For the text-containing cell, return its midpoint in (x, y) coordinate format. 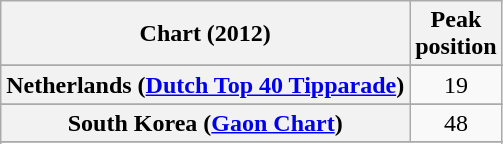
Chart (2012) (206, 34)
Netherlands (Dutch Top 40 Tipparade) (206, 85)
48 (456, 123)
Peakposition (456, 34)
South Korea (Gaon Chart) (206, 123)
19 (456, 85)
